Extract the [X, Y] coordinate from the center of the cell holding the provided text.  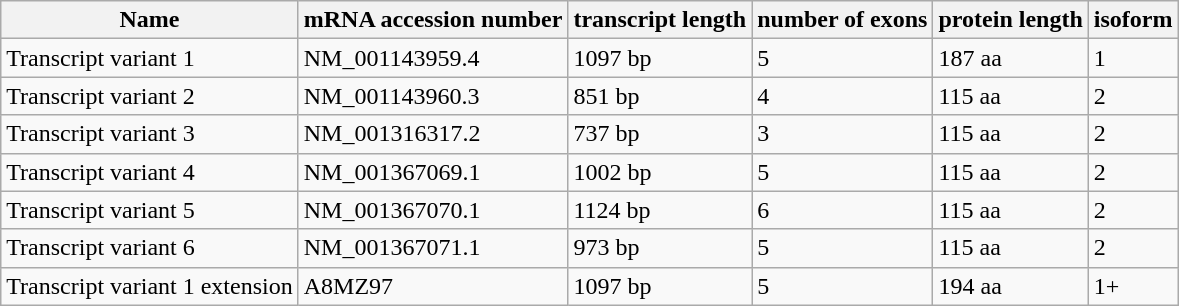
1124 bp [660, 210]
Transcript variant 6 [150, 248]
isoform [1133, 20]
187 aa [1010, 58]
protein length [1010, 20]
NM_001143959.4 [433, 58]
4 [842, 96]
Transcript variant 5 [150, 210]
194 aa [1010, 286]
transcript length [660, 20]
A8MZ97 [433, 286]
Name [150, 20]
NM_001143960.3 [433, 96]
1+ [1133, 286]
mRNA accession number [433, 20]
Transcript variant 1 [150, 58]
NM_001316317.2 [433, 134]
973 bp [660, 248]
Transcript variant 1 extension [150, 286]
851 bp [660, 96]
3 [842, 134]
6 [842, 210]
737 bp [660, 134]
Transcript variant 3 [150, 134]
number of exons [842, 20]
NM_001367070.1 [433, 210]
NM_001367069.1 [433, 172]
1 [1133, 58]
Transcript variant 4 [150, 172]
Transcript variant 2 [150, 96]
1002 bp [660, 172]
NM_001367071.1 [433, 248]
